Detect which cell encompasses the target text, then output its [X, Y] center coordinate. 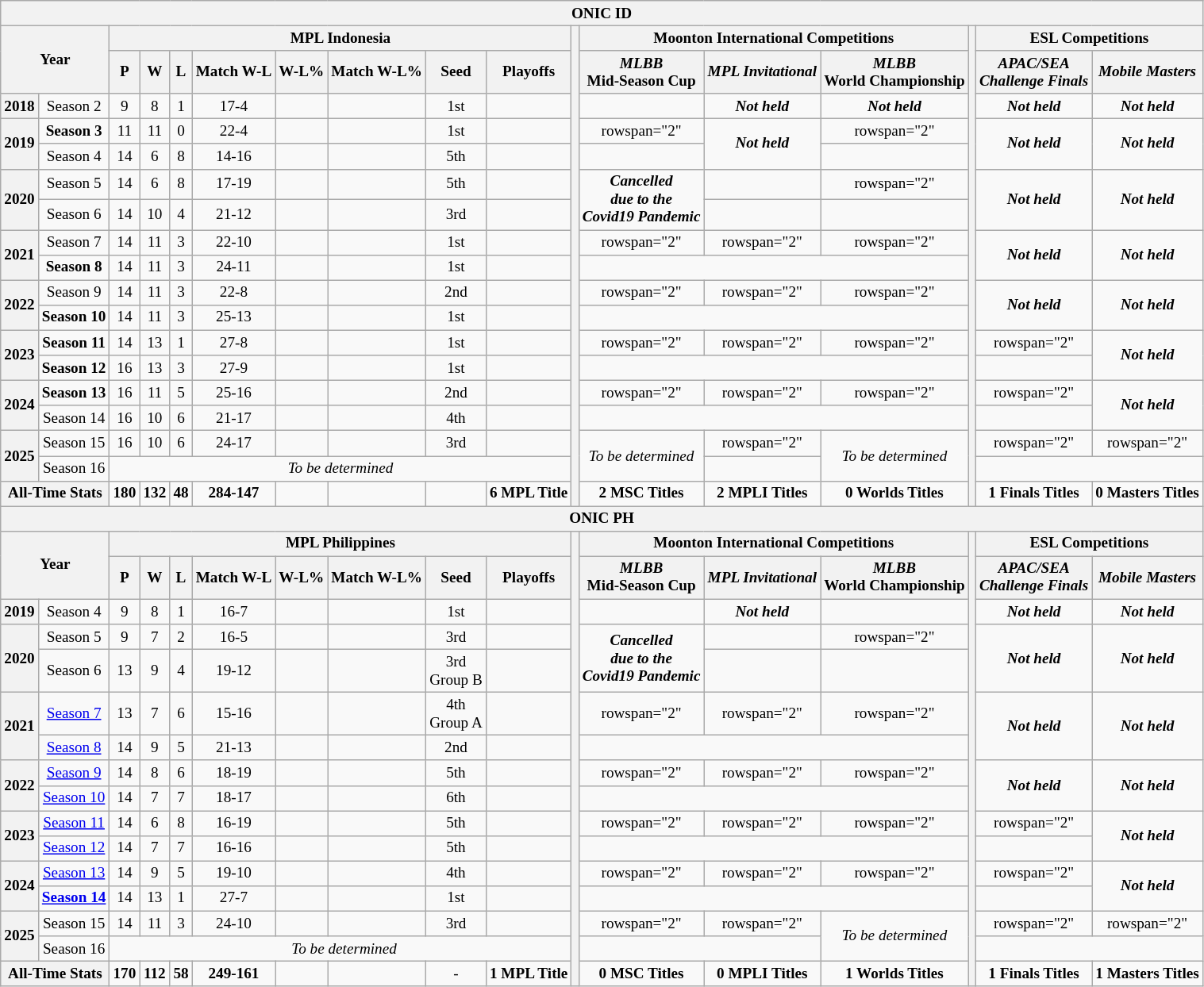
- [456, 974]
180 [125, 493]
1 MPL Title [529, 974]
6th [456, 798]
27-9 [233, 368]
16-19 [233, 823]
17-4 [233, 106]
14-16 [233, 156]
3rd Group B [456, 670]
22-4 [233, 132]
249-161 [233, 974]
Season 2 [74, 106]
4th Group A [456, 713]
16-16 [233, 848]
0 Masters Titles [1148, 493]
0 Worlds Titles [895, 493]
24-17 [233, 444]
21-13 [233, 748]
18-17 [233, 798]
22-10 [233, 243]
27-8 [233, 343]
2018 [20, 106]
6 MPL Title [529, 493]
Season 3 [74, 132]
25-16 [233, 393]
ONIC PH [602, 519]
MPL Philippines [340, 543]
MPL Indonesia [340, 38]
170 [125, 974]
0 [181, 132]
24-11 [233, 267]
48 [181, 493]
132 [155, 493]
0 MSC Titles [641, 974]
16-7 [233, 612]
112 [155, 974]
2 MSC Titles [641, 493]
16-5 [233, 637]
1 Masters Titles [1148, 974]
19-10 [233, 874]
0 MPLI Titles [762, 974]
284-147 [233, 493]
22-8 [233, 293]
19-12 [233, 670]
21-12 [233, 214]
58 [181, 974]
21-17 [233, 418]
15-16 [233, 713]
24-10 [233, 924]
1 Worlds Titles [895, 974]
17-19 [233, 184]
27-7 [233, 898]
18-19 [233, 773]
2 MPLI Titles [762, 493]
25-13 [233, 317]
2 [181, 637]
ONIC ID [602, 13]
